Identify which cell holds the provided text, then report its (x, y) central coordinate. 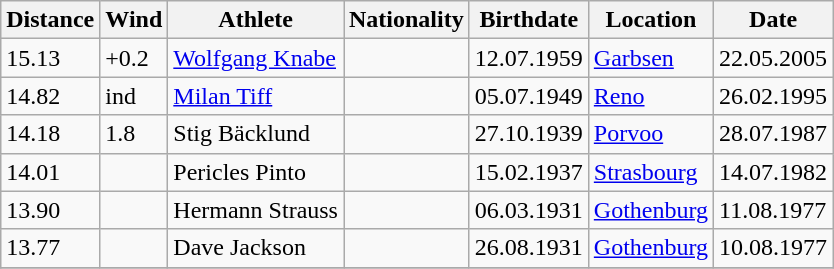
Wind (134, 20)
Garbsen (650, 58)
14.18 (50, 134)
Reno (650, 96)
Hermann Strauss (256, 210)
13.77 (50, 248)
26.02.1995 (774, 96)
15.02.1937 (528, 172)
14.01 (50, 172)
28.07.1987 (774, 134)
Wolfgang Knabe (256, 58)
06.03.1931 (528, 210)
12.07.1959 (528, 58)
Stig Bäcklund (256, 134)
Birthdate (528, 20)
27.10.1939 (528, 134)
Dave Jackson (256, 248)
Athlete (256, 20)
22.05.2005 (774, 58)
+0.2 (134, 58)
Distance (50, 20)
Porvoo (650, 134)
Location (650, 20)
14.07.1982 (774, 172)
26.08.1931 (528, 248)
Pericles Pinto (256, 172)
Milan Tiff (256, 96)
ind (134, 96)
15.13 (50, 58)
10.08.1977 (774, 248)
13.90 (50, 210)
Nationality (407, 20)
Date (774, 20)
Strasbourg (650, 172)
11.08.1977 (774, 210)
1.8 (134, 134)
14.82 (50, 96)
05.07.1949 (528, 96)
